From the cell containing the given text, extract its center point as (x, y) coordinate. 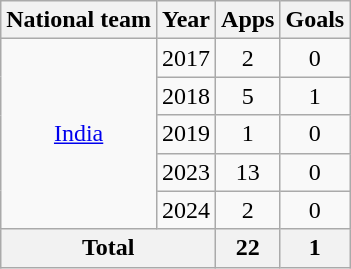
Year (186, 20)
2019 (186, 134)
Total (108, 248)
India (79, 134)
Goals (315, 20)
13 (248, 172)
Apps (248, 20)
22 (248, 248)
2023 (186, 172)
2024 (186, 210)
5 (248, 96)
National team (79, 20)
2018 (186, 96)
2017 (186, 58)
